Detect which cell encompasses the target text, then output its [X, Y] center coordinate. 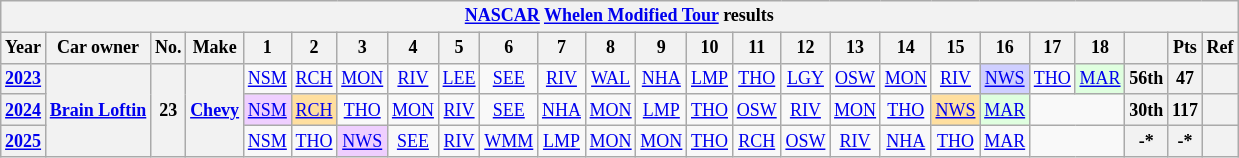
Chevy [215, 110]
Year [24, 48]
15 [956, 48]
4 [414, 48]
Make [215, 48]
6 [509, 48]
7 [562, 48]
No. [168, 48]
9 [662, 48]
12 [806, 48]
2024 [24, 110]
3 [362, 48]
Pts [1186, 48]
11 [756, 48]
1 [267, 48]
117 [1186, 110]
17 [1052, 48]
10 [710, 48]
2 [314, 48]
23 [168, 110]
LGY [806, 78]
NASCAR Whelen Modified Tour results [620, 16]
2025 [24, 140]
16 [1005, 48]
8 [610, 48]
Brain Loftin [98, 110]
30th [1146, 110]
Car owner [98, 48]
WAL [610, 78]
5 [459, 48]
WMM [509, 140]
14 [906, 48]
LEE [459, 78]
13 [856, 48]
47 [1186, 78]
18 [1100, 48]
56th [1146, 78]
2023 [24, 78]
Ref [1220, 48]
